Identify which cell holds the provided text, then report its [x, y] central coordinate. 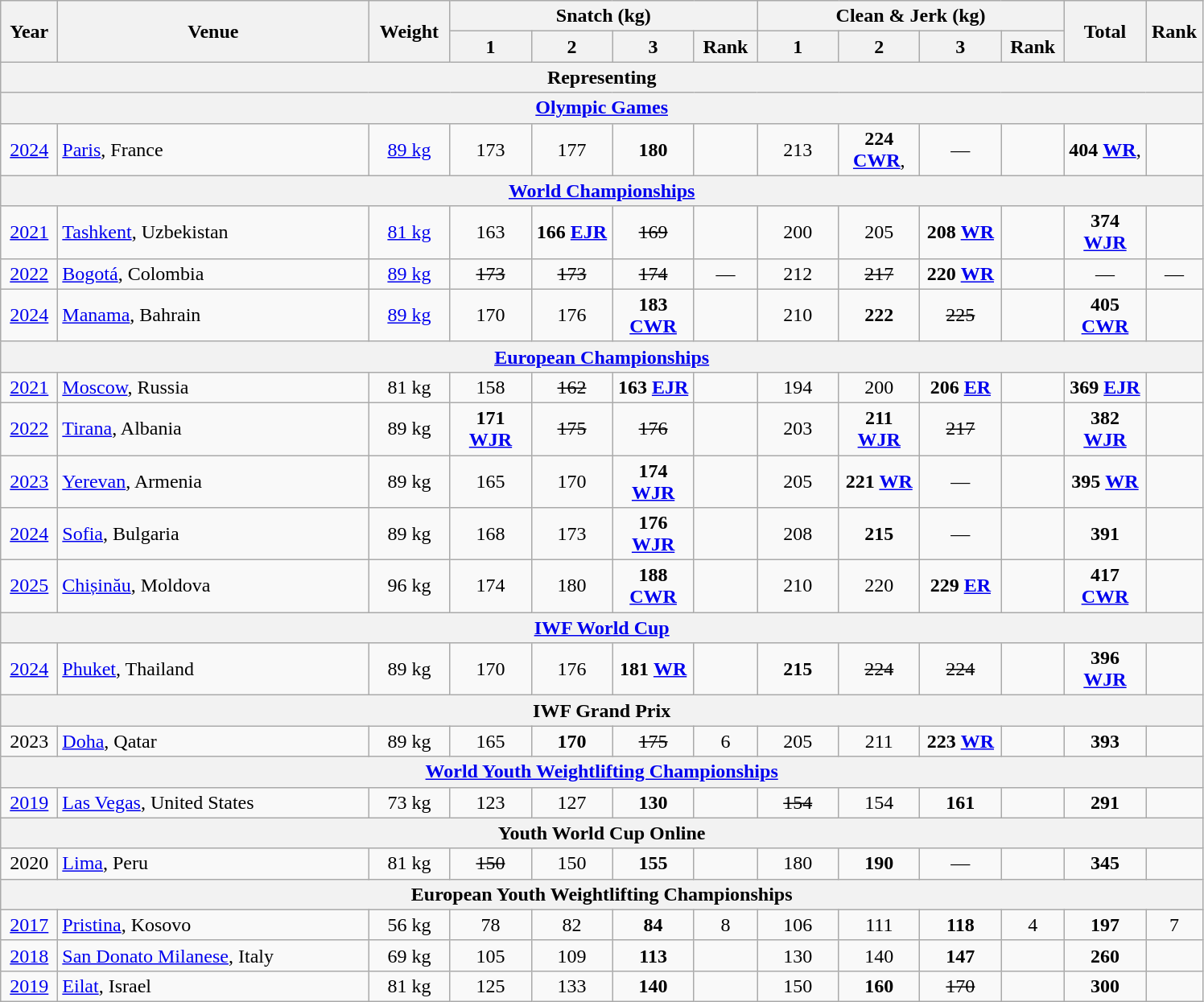
Manama, Bahrain [213, 315]
203 [798, 428]
Paris, France [213, 150]
Snatch (kg) [604, 16]
Bogotá, Colombia [213, 274]
Representing [602, 77]
222 [879, 315]
166 EJR [571, 232]
San Donato Milanese, Italy [213, 955]
6 [726, 741]
Chișinău, Moldova [213, 586]
194 [798, 387]
163 [491, 232]
374 WJR [1104, 232]
Lima, Peru [213, 864]
405 CWR [1104, 315]
56 kg [409, 925]
211 WJR [879, 428]
188 CWR [654, 586]
Olympic Games [602, 108]
417 CWR [1104, 586]
396 WJR [1104, 670]
224 CWR, [879, 150]
176 WJR [654, 534]
Eilat, Israel [213, 986]
163 EJR [654, 387]
82 [571, 925]
382 WJR [1104, 428]
171 WJR [491, 428]
123 [491, 802]
Tirana, Albania [213, 428]
212 [798, 274]
206 ER [961, 387]
168 [491, 534]
174 WJR [654, 481]
78 [491, 925]
96 kg [409, 586]
220 WR [961, 274]
220 [879, 586]
Tashkent, Uzbekistan [213, 232]
213 [798, 150]
393 [1104, 741]
183 CWR [654, 315]
162 [571, 387]
211 [879, 741]
Doha, Qatar [213, 741]
181 WR [654, 670]
127 [571, 802]
Weight [409, 31]
Clean & Jerk (kg) [911, 16]
4 [1033, 925]
Venue [213, 31]
404 WR, [1104, 150]
Las Vegas, United States [213, 802]
European Youth Weightlifting Championships [602, 894]
Moscow, Russia [213, 387]
177 [571, 150]
73 kg [409, 802]
225 [961, 315]
Pristina, Kosovo [213, 925]
2020 [29, 864]
111 [879, 925]
260 [1104, 955]
169 [654, 232]
369 EJR [1104, 387]
Year [29, 31]
208 [798, 534]
113 [654, 955]
345 [1104, 864]
84 [654, 925]
391 [1104, 534]
World Youth Weightlifting Championships [602, 772]
Youth World Cup Online [602, 833]
69 kg [409, 955]
Phuket, Thailand [213, 670]
147 [961, 955]
395 WR [1104, 481]
European Championships [602, 357]
2025 [29, 586]
155 [654, 864]
208 WR [961, 232]
World Championships [602, 191]
2017 [29, 925]
109 [571, 955]
197 [1104, 925]
190 [879, 864]
Sofia, Bulgaria [213, 534]
2018 [29, 955]
160 [879, 986]
223 WR [961, 741]
300 [1104, 986]
Yerevan, Armenia [213, 481]
IWF Grand Prix [602, 711]
IWF World Cup [602, 628]
125 [491, 986]
133 [571, 986]
158 [491, 387]
221 WR [879, 481]
291 [1104, 802]
106 [798, 925]
8 [726, 925]
161 [961, 802]
Total [1104, 31]
118 [961, 925]
7 [1175, 925]
105 [491, 955]
229 ER [961, 586]
